Return (X, Y) of the center of cell containing provided text 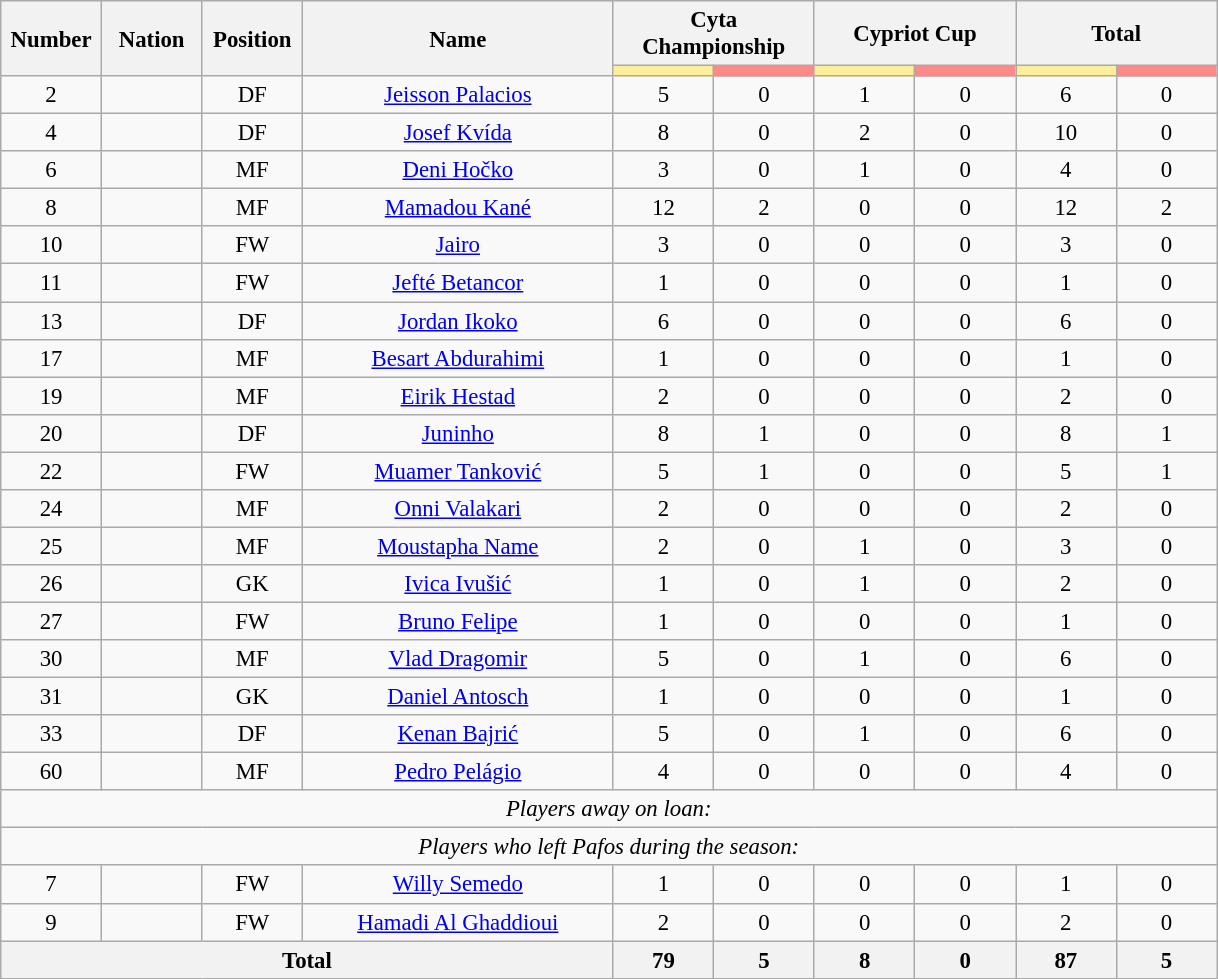
11 (52, 283)
Players away on loan: (609, 809)
Pedro Pelágio (458, 772)
13 (52, 321)
30 (52, 659)
22 (52, 471)
Jeisson Palacios (458, 95)
Ivica Ivušić (458, 584)
Bruno Felipe (458, 621)
Juninho (458, 433)
79 (664, 960)
87 (1066, 960)
Jairo (458, 245)
Vlad Dragomir (458, 659)
Onni Valakari (458, 509)
33 (52, 734)
Daniel Antosch (458, 697)
Jefté Betancor (458, 283)
Eirik Hestad (458, 396)
Deni Hočko (458, 170)
Mamadou Kané (458, 208)
27 (52, 621)
24 (52, 509)
7 (52, 885)
Moustapha Name (458, 546)
Josef Kvída (458, 133)
Hamadi Al Ghaddioui (458, 922)
Jordan Ikoko (458, 321)
Muamer Tanković (458, 471)
Number (52, 38)
Kenan Bajrić (458, 734)
31 (52, 697)
Willy Semedo (458, 885)
17 (52, 358)
25 (52, 546)
Name (458, 38)
19 (52, 396)
Cypriot Cup (914, 34)
9 (52, 922)
Nation (152, 38)
Position (252, 38)
Besart Abdurahimi (458, 358)
60 (52, 772)
Cyta Championship (714, 34)
26 (52, 584)
20 (52, 433)
Players who left Pafos during the season: (609, 847)
